Locate the cell with the specified text and output its [X, Y] center coordinate. 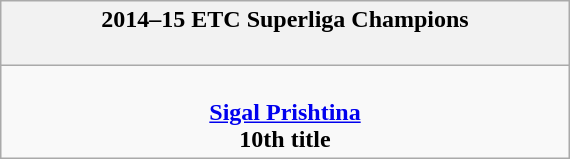
Sigal Prishtina10th title [284, 112]
2014–15 ETC Superliga Champions [284, 34]
